Provide the [X, Y] coordinate of the cell's center where the given text is located.  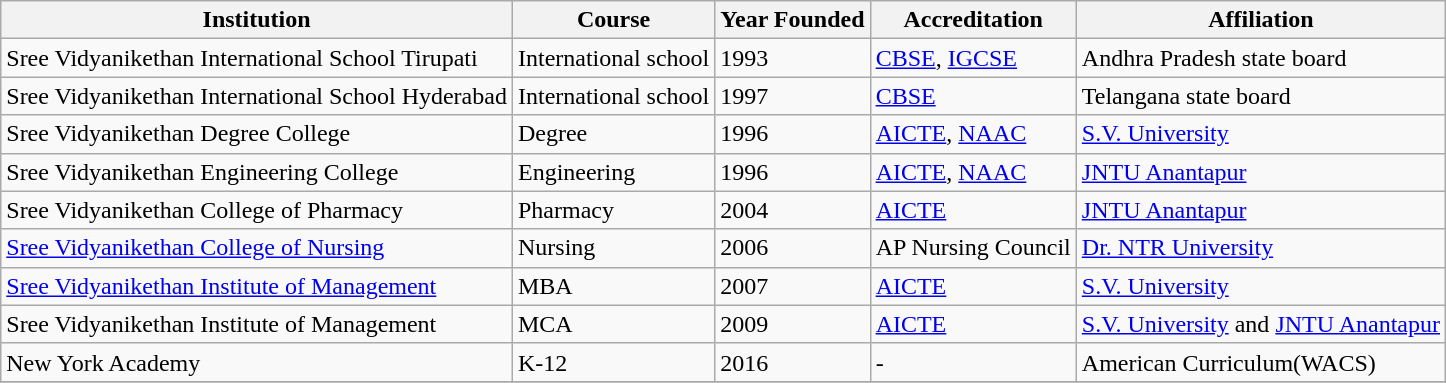
- [973, 362]
2004 [792, 210]
American Curriculum(WACS) [1260, 362]
Sree Vidyanikethan Degree College [257, 134]
Accreditation [973, 20]
Course [613, 20]
Sree Vidyanikethan College of Nursing [257, 248]
2007 [792, 286]
Nursing [613, 248]
New York Academy [257, 362]
2006 [792, 248]
MCA [613, 324]
2016 [792, 362]
Engineering [613, 172]
CBSE, IGCSE [973, 58]
Sree Vidyanikethan International School Hyderabad [257, 96]
MBA [613, 286]
Pharmacy [613, 210]
1993 [792, 58]
Telangana state board [1260, 96]
1997 [792, 96]
Andhra Pradesh state board [1260, 58]
K-12 [613, 362]
Sree Vidyanikethan Engineering College [257, 172]
Sree Vidyanikethan College of Pharmacy [257, 210]
Institution [257, 20]
S.V. University and JNTU Anantapur [1260, 324]
Dr. NTR University [1260, 248]
Sree Vidyanikethan International School Tirupati [257, 58]
Degree [613, 134]
AP Nursing Council [973, 248]
CBSE [973, 96]
2009 [792, 324]
Affiliation [1260, 20]
Year Founded [792, 20]
